Return [X, Y] of the center of cell containing provided text 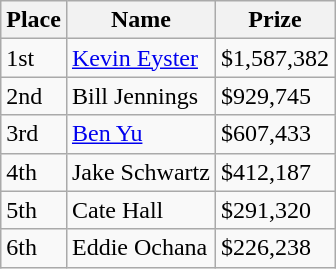
Eddie Ochana [140, 248]
Place [34, 20]
Kevin Eyster [140, 58]
$226,238 [274, 248]
Bill Jennings [140, 96]
$1,587,382 [274, 58]
$412,187 [274, 172]
$291,320 [274, 210]
2nd [34, 96]
6th [34, 248]
Prize [274, 20]
1st [34, 58]
Jake Schwartz [140, 172]
$607,433 [274, 134]
3rd [34, 134]
Cate Hall [140, 210]
5th [34, 210]
Ben Yu [140, 134]
Name [140, 20]
$929,745 [274, 96]
4th [34, 172]
